For the text-containing cell, return its midpoint in (x, y) coordinate format. 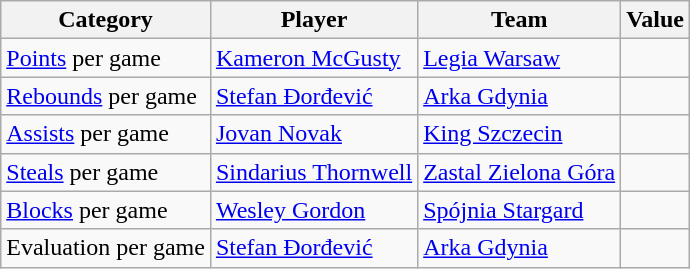
Rebounds per game (106, 96)
Points per game (106, 58)
Wesley Gordon (314, 210)
Blocks per game (106, 210)
Player (314, 20)
Category (106, 20)
Legia Warsaw (520, 58)
Jovan Novak (314, 134)
King Szczecin (520, 134)
Team (520, 20)
Spójnia Stargard (520, 210)
Kameron McGusty (314, 58)
Steals per game (106, 172)
Value (656, 20)
Evaluation per game (106, 248)
Sindarius Thornwell (314, 172)
Assists per game (106, 134)
Zastal Zielona Góra (520, 172)
